Return [X, Y] of the center of cell containing provided text 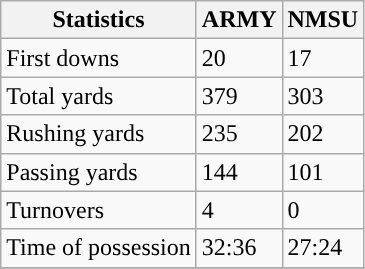
27:24 [323, 248]
Statistics [99, 20]
NMSU [323, 20]
202 [323, 134]
32:36 [239, 248]
Rushing yards [99, 134]
379 [239, 96]
144 [239, 172]
17 [323, 58]
20 [239, 58]
235 [239, 134]
Time of possession [99, 248]
Passing yards [99, 172]
Turnovers [99, 210]
0 [323, 210]
303 [323, 96]
First downs [99, 58]
Total yards [99, 96]
4 [239, 210]
ARMY [239, 20]
101 [323, 172]
